Locate the cell with the specified text and output its [x, y] center coordinate. 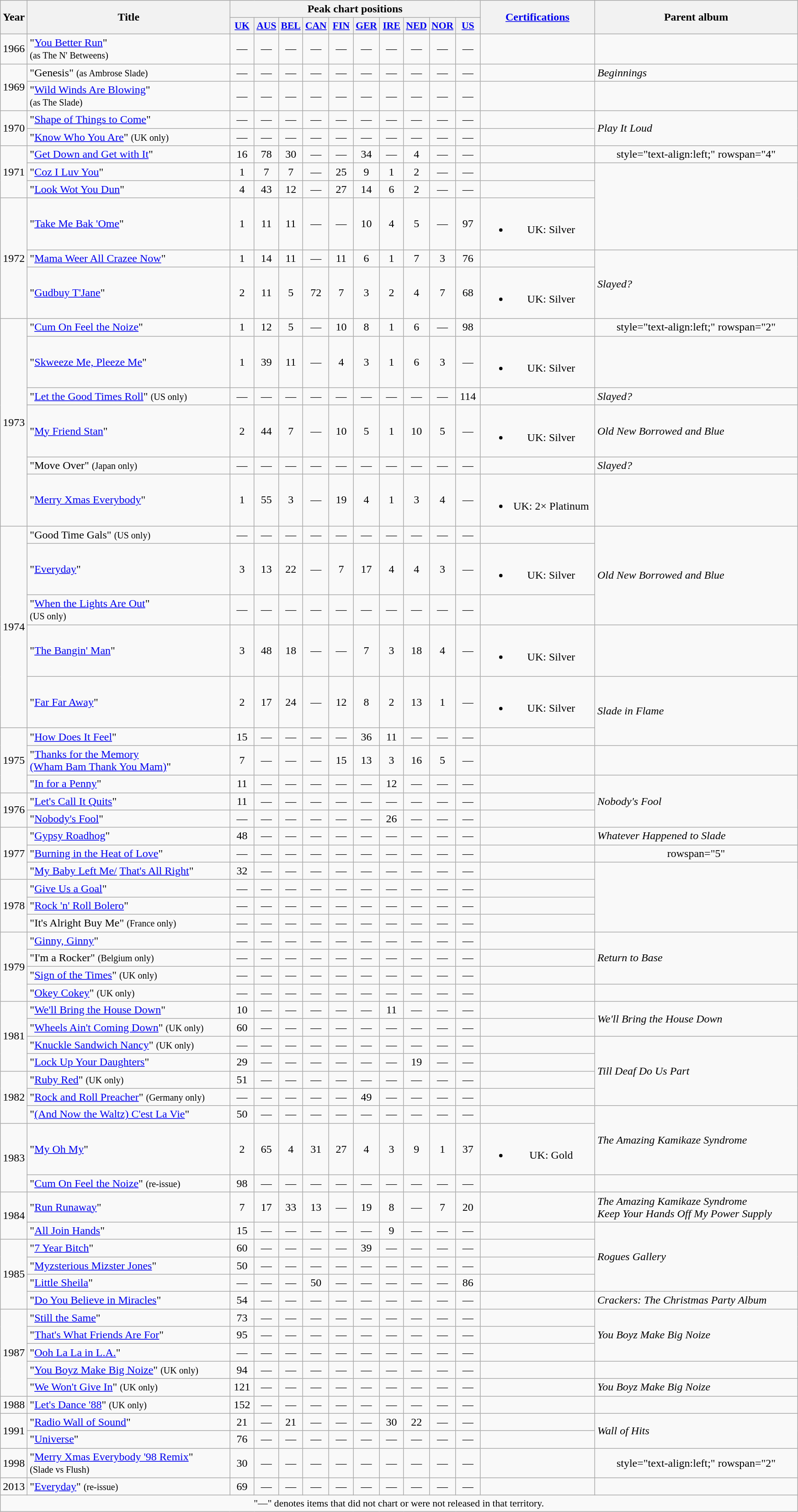
"Thanks for the Memory(Wham Bam Thank You Mam)" [129, 761]
"Move Over" (Japan only) [129, 465]
78 [266, 154]
1972 [14, 258]
65 [266, 1149]
"Everyday" [129, 570]
NED [416, 26]
1982 [14, 1097]
Nobody's Fool [696, 801]
"Burning in the Heat of Love" [129, 853]
Peak chart positions [355, 9]
1987 [14, 1352]
"Still the Same" [129, 1318]
1985 [14, 1274]
51 [242, 1080]
1983 [14, 1157]
UK: Gold [537, 1149]
"Coz I Luv You" [129, 172]
BEL [291, 26]
AUS [266, 26]
"Gypsy Roadhog" [129, 836]
55 [266, 500]
"Shape of Things to Come" [129, 120]
Till Deaf Do Us Part [696, 1071]
"You Boyz Make Big Noize" (UK only) [129, 1370]
FIN [341, 26]
"Knuckle Sandwich Nancy" (UK only) [129, 1045]
20 [468, 1207]
Crackers: The Christmas Party Album [696, 1300]
"(And Now the Waltz) C'est La Vie" [129, 1114]
CAN [316, 26]
"Let's Dance '88" (UK only) [129, 1405]
"Merry Xmas Everybody" [129, 500]
36 [367, 737]
"We'll Bring the House Down" [129, 1010]
95 [242, 1335]
NOR [442, 26]
Title [129, 17]
Rogues Gallery [696, 1256]
"—" denotes items that did not chart or were not released in that territory. [399, 1503]
1981 [14, 1036]
"I'm a Rocker" (Belgium only) [129, 958]
Return to Base [696, 958]
"Run Runaway" [129, 1207]
"All Join Hands" [129, 1230]
86 [468, 1283]
"Little Sheila" [129, 1283]
1969 [14, 88]
"Get Down and Get with It" [129, 154]
"Skweeze Me, Pleeze Me" [129, 362]
2013 [14, 1486]
"Far Far Away" [129, 702]
style="text-align:left;" rowspan="4" [696, 154]
"How Does It Feel" [129, 737]
Slade in Flame [696, 711]
1971 [14, 172]
"Okey Cokey" (UK only) [129, 993]
"Give Us a Goal" [129, 888]
1976 [14, 810]
"Genesis" (as Ambrose Slade) [129, 73]
"Good Time Gals" (US only) [129, 534]
"Ooh La La in L.A." [129, 1352]
US [468, 26]
1970 [14, 128]
33 [291, 1207]
rowspan="5" [696, 853]
"Rock and Roll Preacher" (Germany only) [129, 1097]
"When the Lights Are Out" (US only) [129, 610]
1988 [14, 1405]
1998 [14, 1463]
1975 [14, 761]
26 [391, 819]
"My Oh My" [129, 1149]
"Universe" [129, 1439]
"It's Alright Buy Me" (France only) [129, 923]
"7 Year Bitch" [129, 1248]
1977 [14, 853]
"Cum On Feel the Noize" [129, 327]
25 [341, 172]
1978 [14, 905]
34 [367, 154]
"Rock 'n' Roll Bolero" [129, 905]
1974 [14, 627]
We'll Bring the House Down [696, 1019]
"Sign of the Times" (UK only) [129, 975]
"Let the Good Times Roll" (US only) [129, 396]
1991 [14, 1431]
72 [316, 293]
"Gudbuy T'Jane" [129, 293]
73 [242, 1318]
"You Better Run" (as The N' Betweens) [129, 48]
"Lock Up Your Daughters" [129, 1062]
The Amazing Kamikaze Syndrome [696, 1140]
"Let's Call It Quits" [129, 801]
"My Baby Left Me/ That's All Right" [129, 871]
"We Won't Give In" (UK only) [129, 1387]
24 [291, 702]
44 [266, 431]
"Merry Xmas Everybody '98 Remix"(Slade vs Flush) [129, 1463]
"Nobody's Fool" [129, 819]
"The Bangin' Man" [129, 651]
"Wheels Ain't Coming Down" (UK only) [129, 1028]
37 [468, 1149]
31 [316, 1149]
"My Friend Stan" [129, 431]
69 [242, 1486]
1973 [14, 422]
94 [242, 1370]
54 [242, 1300]
152 [242, 1405]
GER [367, 26]
Wall of Hits [696, 1431]
UK: 2× Platinum [537, 500]
Parent album [696, 17]
"Ruby Red" (UK only) [129, 1080]
"Wild Winds Are Blowing" (as The Slade) [129, 96]
32 [242, 871]
"Cum On Feel the Noize" (re-issue) [129, 1183]
Play It Loud [696, 128]
"Ginny, Ginny" [129, 940]
"Everyday" (re-issue) [129, 1486]
1984 [14, 1216]
"Radio Wall of Sound" [129, 1422]
49 [367, 1097]
29 [242, 1062]
68 [468, 293]
Certifications [537, 17]
Beginnings [696, 73]
"Mama Weer All Crazee Now" [129, 258]
"Myzsterious Mizster Jones" [129, 1266]
"That's What Friends Are For" [129, 1335]
97 [468, 224]
"Look Wot You Dun" [129, 189]
"In for a Penny" [129, 784]
43 [266, 189]
"Do You Believe in Miracles" [129, 1300]
Year [14, 17]
114 [468, 396]
The Amazing Kamikaze SyndromeKeep Your Hands Off My Power Supply [696, 1207]
1979 [14, 966]
UK [242, 26]
"Know Who You Are" (UK only) [129, 137]
1966 [14, 48]
IRE [391, 26]
Whatever Happened to Slade [696, 836]
121 [242, 1387]
"Take Me Bak 'Ome" [129, 224]
